Identify which cell holds the provided text, then report its [X, Y] central coordinate. 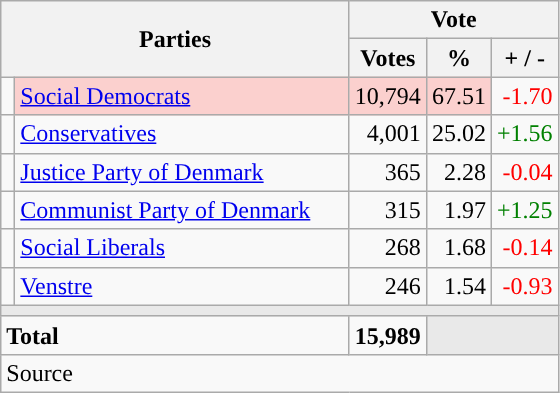
Social Democrats [182, 96]
15,989 [388, 335]
+1.25 [524, 210]
Communist Party of Denmark [182, 210]
Justice Party of Denmark [182, 172]
-0.14 [524, 248]
Conservatives [182, 134]
67.51 [458, 96]
Votes [388, 58]
365 [388, 172]
Source [280, 373]
2.28 [458, 172]
1.97 [458, 210]
25.02 [458, 134]
Vote [454, 20]
4,001 [388, 134]
268 [388, 248]
Total [176, 335]
1.68 [458, 248]
Venstre [182, 286]
Social Liberals [182, 248]
% [458, 58]
+1.56 [524, 134]
Parties [176, 39]
10,794 [388, 96]
+ / - [524, 58]
-0.04 [524, 172]
1.54 [458, 286]
-1.70 [524, 96]
246 [388, 286]
-0.93 [524, 286]
315 [388, 210]
